Return the (x, y) coordinate for the center point of the cell that contains the specified text.  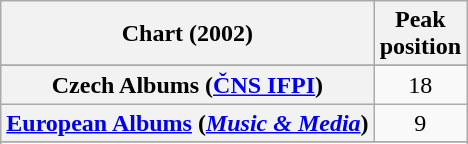
18 (420, 85)
Czech Albums (ČNS IFPI) (188, 85)
European Albums (Music & Media) (188, 123)
9 (420, 123)
Chart (2002) (188, 34)
Peakposition (420, 34)
